Find where the given text appears and provide that cell's center as (x, y) coordinate. 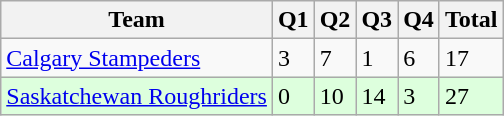
1 (377, 58)
Q2 (335, 20)
Calgary Stampeders (137, 58)
0 (293, 96)
14 (377, 96)
10 (335, 96)
Total (471, 20)
Q1 (293, 20)
6 (419, 58)
Q3 (377, 20)
17 (471, 58)
Saskatchewan Roughriders (137, 96)
Q4 (419, 20)
7 (335, 58)
27 (471, 96)
Team (137, 20)
